Identify which cell holds the provided text, then report its [x, y] central coordinate. 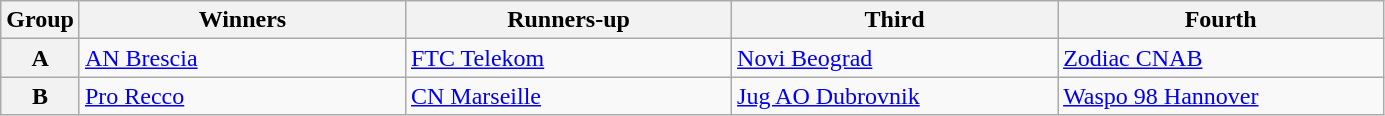
Runners-up [568, 20]
Jug AO Dubrovnik [895, 96]
CN Marseille [568, 96]
B [40, 96]
Winners [242, 20]
Zodiac CNAB [1221, 58]
Fourth [1221, 20]
Novi Beograd [895, 58]
Pro Recco [242, 96]
AN Brescia [242, 58]
Waspo 98 Hannover [1221, 96]
A [40, 58]
FTC Telekom [568, 58]
Group [40, 20]
Third [895, 20]
